For the text-containing cell, return its midpoint in [X, Y] coordinate format. 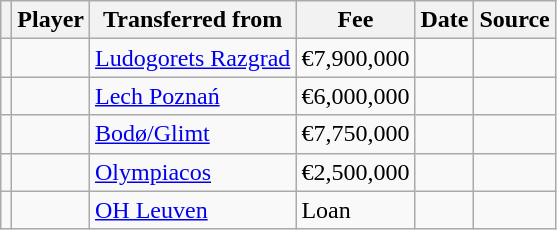
Lech Poznań [193, 96]
Source [514, 20]
Ludogorets Razgrad [193, 58]
Transferred from [193, 20]
Date [444, 20]
Player [51, 20]
Loan [356, 210]
€7,900,000 [356, 58]
Olympiacos [193, 172]
€2,500,000 [356, 172]
€6,000,000 [356, 96]
Bodø/Glimt [193, 134]
€7,750,000 [356, 134]
OH Leuven [193, 210]
Fee [356, 20]
